Search for the cell housing the specified text and yield its (x, y) center coordinate. 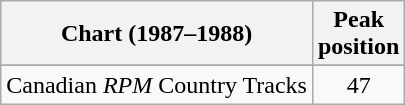
47 (358, 85)
Chart (1987–1988) (157, 34)
Peakposition (358, 34)
Canadian RPM Country Tracks (157, 85)
